Identify which cell holds the provided text, then report its (x, y) central coordinate. 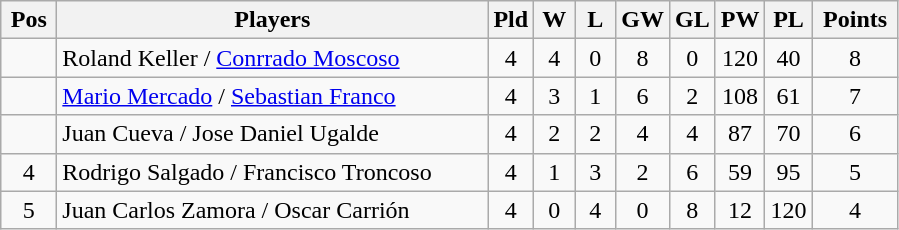
Juan Cueva / Jose Daniel Ugalde (272, 134)
W (554, 20)
Juan Carlos Zamora / Oscar Carrión (272, 210)
87 (740, 134)
L (596, 20)
Pos (29, 20)
40 (788, 58)
GW (643, 20)
Roland Keller / Conrrado Moscoso (272, 58)
59 (740, 172)
Points (855, 20)
PW (740, 20)
Mario Mercado / Sebastian Franco (272, 96)
95 (788, 172)
GL (692, 20)
7 (855, 96)
Players (272, 20)
70 (788, 134)
PL (788, 20)
61 (788, 96)
Pld (511, 20)
108 (740, 96)
Rodrigo Salgado / Francisco Troncoso (272, 172)
12 (740, 210)
